Return (x, y) of the center of cell containing provided text 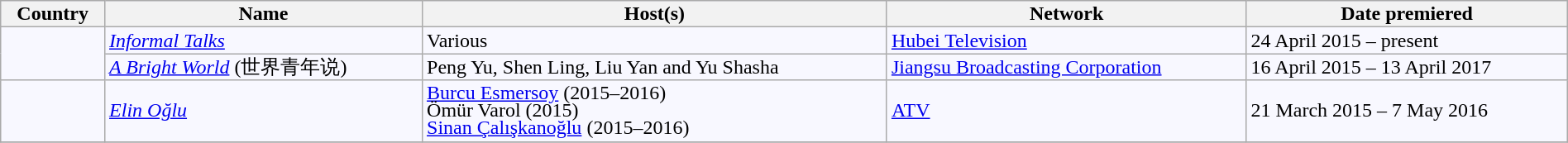
21 March 2015 – 7 May 2016 (1407, 111)
Hubei Television (1067, 41)
Elin Oğlu (264, 111)
Network (1067, 14)
Peng Yu, Shen Ling, Liu Yan and Yu Shasha (655, 67)
Jiangsu Broadcasting Corporation (1067, 67)
Various (655, 41)
Host(s) (655, 14)
Country (53, 14)
24 April 2015 – present (1407, 41)
ATV (1067, 111)
16 April 2015 – 13 April 2017 (1407, 67)
Burcu Esmersoy (2015–2016)Ömür Varol (2015)Sinan Çalışkanoğlu (2015–2016) (655, 111)
A Bright World (世界青年说) (264, 67)
Name (264, 14)
Informal Talks (264, 41)
Date premiered (1407, 14)
